Pinpoint the cell where the given text exists, returning its (x, y) midpoint coordinate. 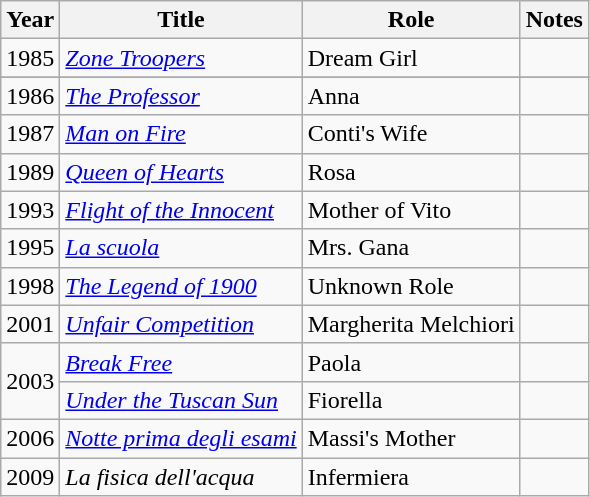
Role (411, 20)
Notte prima degli esami (181, 438)
Mrs. Gana (411, 248)
Title (181, 20)
The Professor (181, 96)
Mother of Vito (411, 210)
Fiorella (411, 400)
1989 (30, 172)
Break Free (181, 362)
Year (30, 20)
1987 (30, 134)
Rosa (411, 172)
Massi's Mother (411, 438)
The Legend of 1900 (181, 286)
1993 (30, 210)
Paola (411, 362)
La scuola (181, 248)
Unknown Role (411, 286)
Man on Fire (181, 134)
2006 (30, 438)
Anna (411, 96)
Queen of Hearts (181, 172)
Notes (554, 20)
1995 (30, 248)
Dream Girl (411, 58)
La fisica dell'acqua (181, 477)
Infermiera (411, 477)
Conti's Wife (411, 134)
2003 (30, 381)
1986 (30, 96)
1998 (30, 286)
Under the Tuscan Sun (181, 400)
2009 (30, 477)
Margherita Melchiori (411, 324)
Flight of the Innocent (181, 210)
1985 (30, 58)
Unfair Competition (181, 324)
2001 (30, 324)
Zone Troopers (181, 58)
